Identify which cell holds the provided text, then report its (x, y) central coordinate. 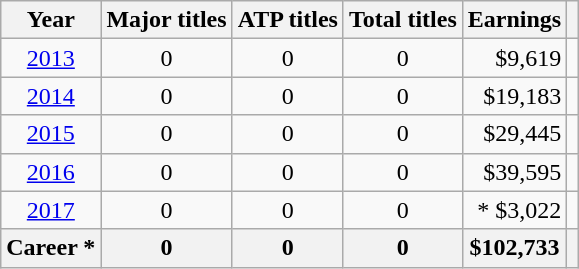
2013 (51, 58)
2014 (51, 96)
ATP titles (288, 20)
Major titles (166, 20)
Career * (51, 248)
* $3,022 (514, 210)
$9,619 (514, 58)
2017 (51, 210)
$19,183 (514, 96)
2015 (51, 134)
$29,445 (514, 134)
$102,733 (514, 248)
Year (51, 20)
2016 (51, 172)
$39,595 (514, 172)
Earnings (514, 20)
Total titles (402, 20)
